Extract the (x, y) coordinate from the center of the cell holding the provided text.  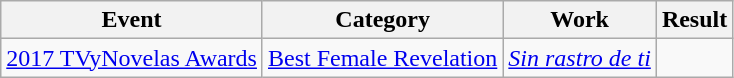
Work (580, 20)
Best Female Revelation (382, 58)
Category (382, 20)
Result (694, 20)
2017 TVyNovelas Awards (132, 58)
Event (132, 20)
Sin rastro de ti (580, 58)
